Extract the [x, y] coordinate from the center of the cell holding the provided text.  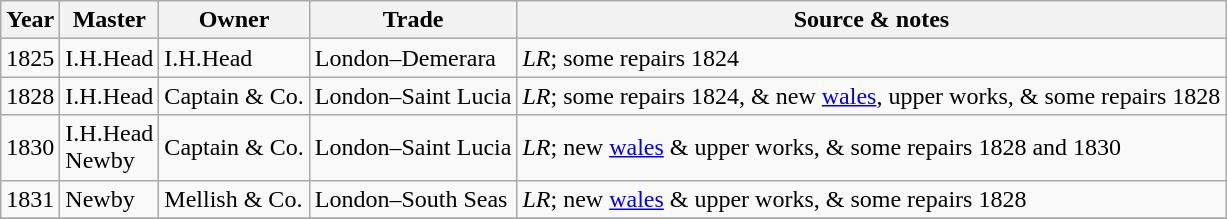
Year [30, 20]
London–South Seas [413, 199]
1831 [30, 199]
LR; new wales & upper works, & some repairs 1828 and 1830 [872, 148]
Newby [110, 199]
I.H.HeadNewby [110, 148]
1825 [30, 58]
LR; some repairs 1824 [872, 58]
LR; some repairs 1824, & new wales, upper works, & some repairs 1828 [872, 96]
LR; new wales & upper works, & some repairs 1828 [872, 199]
1830 [30, 148]
Source & notes [872, 20]
London–Demerara [413, 58]
1828 [30, 96]
Mellish & Co. [234, 199]
Owner [234, 20]
Master [110, 20]
Trade [413, 20]
